Provide the [X, Y] coordinate of the cell's center where the given text is located.  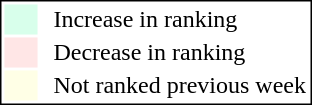
Increase in ranking [180, 19]
Not ranked previous week [180, 85]
Decrease in ranking [180, 53]
